Scan for the cell matching the given text and deliver its [X, Y] coordinate at center. 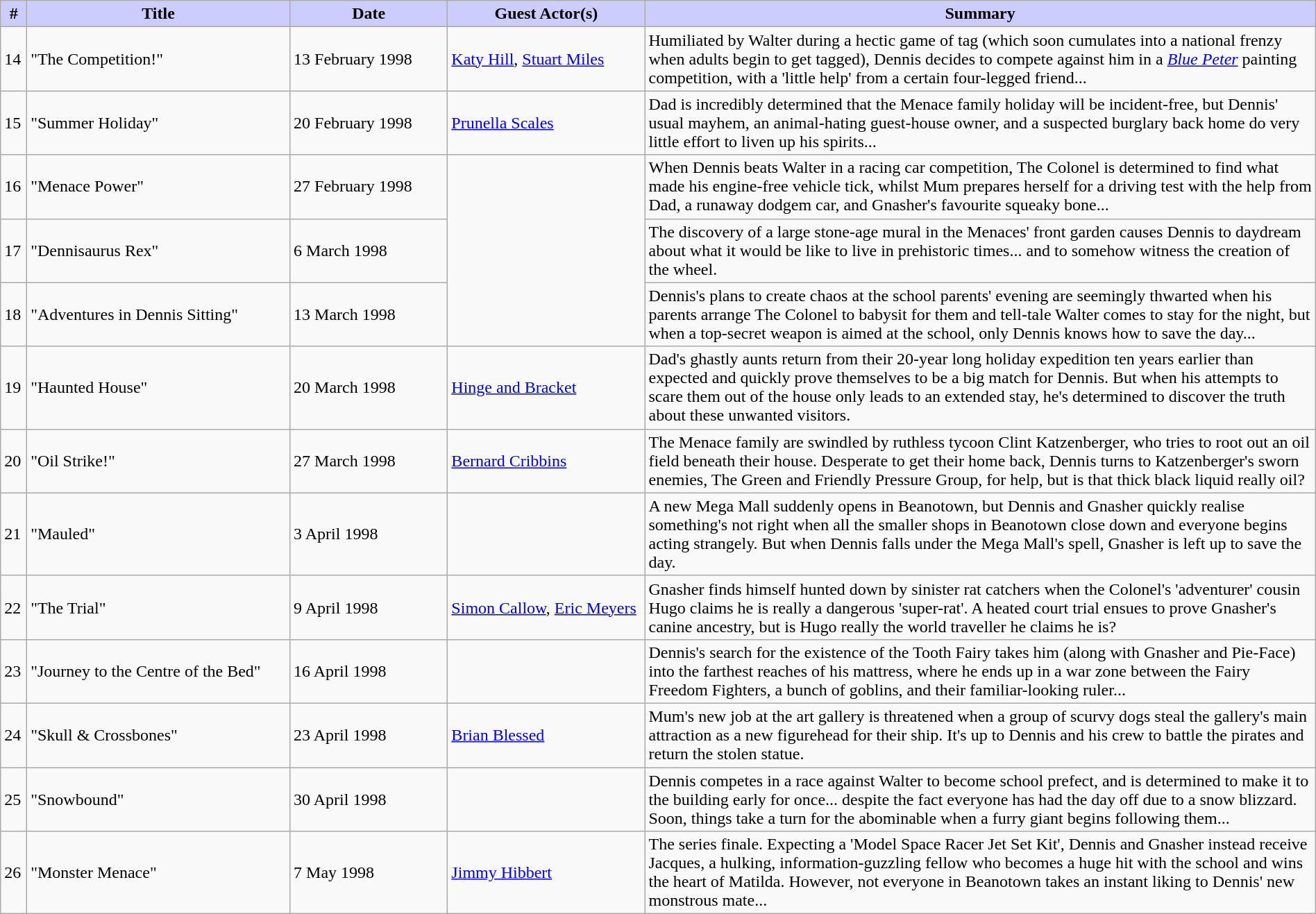
20 February 1998 [369, 123]
17 [14, 251]
7 May 1998 [369, 873]
16 [14, 187]
6 March 1998 [369, 251]
Hinge and Bracket [546, 387]
"Menace Power" [158, 187]
Guest Actor(s) [546, 14]
Title [158, 14]
16 April 1998 [369, 671]
Prunella Scales [546, 123]
3 April 1998 [369, 534]
"Monster Menace" [158, 873]
"Haunted House" [158, 387]
Date [369, 14]
Brian Blessed [546, 735]
22 [14, 607]
26 [14, 873]
Summary [980, 14]
"The Competition!" [158, 59]
14 [14, 59]
Jimmy Hibbert [546, 873]
25 [14, 799]
"Oil Strike!" [158, 461]
27 March 1998 [369, 461]
19 [14, 387]
9 April 1998 [369, 607]
23 April 1998 [369, 735]
20 [14, 461]
13 February 1998 [369, 59]
Katy Hill, Stuart Miles [546, 59]
15 [14, 123]
20 March 1998 [369, 387]
23 [14, 671]
# [14, 14]
18 [14, 314]
13 March 1998 [369, 314]
"Summer Holiday" [158, 123]
"Dennisaurus Rex" [158, 251]
24 [14, 735]
"Mauled" [158, 534]
Simon Callow, Eric Meyers [546, 607]
"The Trial" [158, 607]
30 April 1998 [369, 799]
21 [14, 534]
"Adventures in Dennis Sitting" [158, 314]
Bernard Cribbins [546, 461]
"Skull & Crossbones" [158, 735]
27 February 1998 [369, 187]
"Journey to the Centre of the Bed" [158, 671]
"Snowbound" [158, 799]
